Determine the [X, Y] coordinate at the center of the cell enclosing the given text.  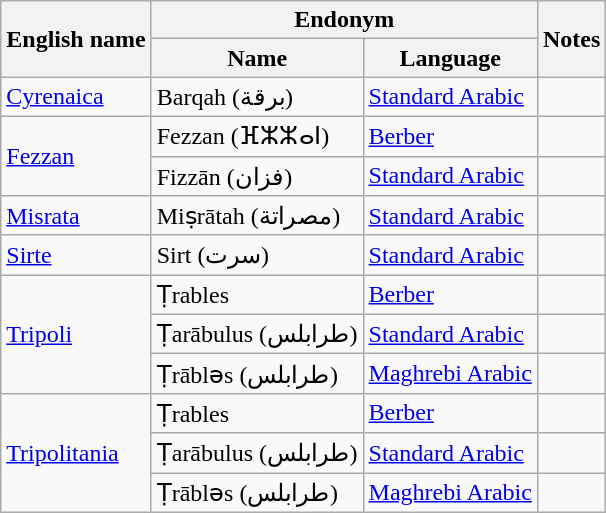
Endonym [344, 20]
Fezzan [76, 156]
Fezzan (ⴼⵣⵣⴰⵏ) [257, 136]
Language [450, 58]
Miṣrātah (مصراتة) [257, 216]
English name [76, 39]
Misrata [76, 216]
Name [257, 58]
Fizzān (فزان) [257, 176]
Tripoli [76, 334]
Tripolitania [76, 452]
Sirt (سرت) [257, 255]
Sirte [76, 255]
Barqah (برقة) [257, 97]
Cyrenaica [76, 97]
Notes [571, 39]
